Return the (X, Y) coordinate for the center point of the cell that contains the specified text.  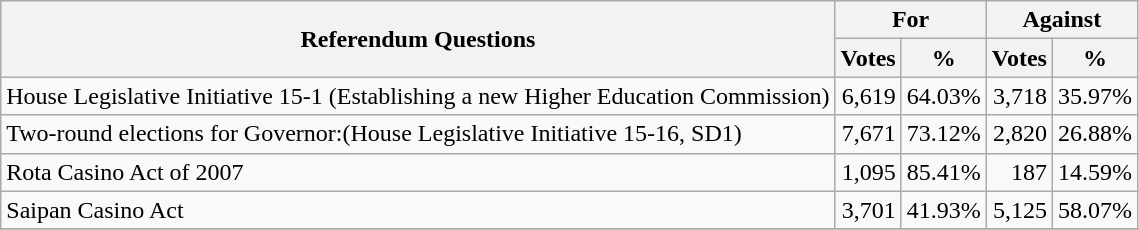
6,619 (868, 96)
7,671 (868, 134)
58.07% (1094, 210)
73.12% (944, 134)
House Legislative Initiative 15-1 (Establishing a new Higher Education Commission) (418, 96)
Saipan Casino Act (418, 210)
14.59% (1094, 172)
Against (1062, 20)
3,701 (868, 210)
1,095 (868, 172)
64.03% (944, 96)
Rota Casino Act of 2007 (418, 172)
35.97% (1094, 96)
Referendum Questions (418, 39)
5,125 (1019, 210)
187 (1019, 172)
41.93% (944, 210)
3,718 (1019, 96)
85.41% (944, 172)
2,820 (1019, 134)
26.88% (1094, 134)
For (910, 20)
Two-round elections for Governor:(House Legislative Initiative 15-16, SD1) (418, 134)
